Return [X, Y] of the center of cell containing provided text 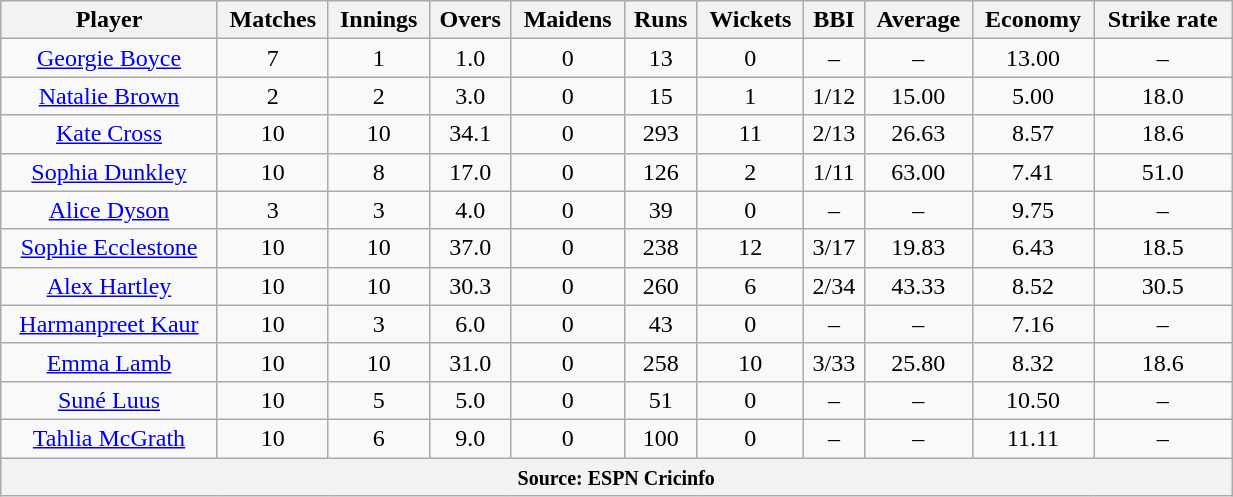
4.0 [470, 210]
11.11 [1033, 438]
Source: ESPN Cricinfo [616, 477]
8 [378, 172]
Maidens [568, 20]
Economy [1033, 20]
Georgie Boyce [109, 58]
Harmanpreet Kaur [109, 324]
126 [660, 172]
1/12 [834, 96]
19.83 [919, 248]
51 [660, 400]
5.00 [1033, 96]
34.1 [470, 134]
13.00 [1033, 58]
258 [660, 362]
6.43 [1033, 248]
5 [378, 400]
Suné Luus [109, 400]
1/11 [834, 172]
3/17 [834, 248]
6.0 [470, 324]
31.0 [470, 362]
18.0 [1163, 96]
Average [919, 20]
Innings [378, 20]
Wickets [750, 20]
100 [660, 438]
1.0 [470, 58]
293 [660, 134]
9.75 [1033, 210]
Runs [660, 20]
63.00 [919, 172]
Kate Cross [109, 134]
2/13 [834, 134]
Matches [272, 20]
39 [660, 210]
18.5 [1163, 248]
5.0 [470, 400]
37.0 [470, 248]
Emma Lamb [109, 362]
8.52 [1033, 286]
43.33 [919, 286]
11 [750, 134]
15 [660, 96]
8.57 [1033, 134]
3/33 [834, 362]
17.0 [470, 172]
Tahlia McGrath [109, 438]
12 [750, 248]
10.50 [1033, 400]
7.16 [1033, 324]
8.32 [1033, 362]
3.0 [470, 96]
Overs [470, 20]
238 [660, 248]
43 [660, 324]
Sophia Dunkley [109, 172]
51.0 [1163, 172]
25.80 [919, 362]
Sophie Ecclestone [109, 248]
Alice Dyson [109, 210]
30.5 [1163, 286]
7 [272, 58]
Alex Hartley [109, 286]
9.0 [470, 438]
BBI [834, 20]
2/34 [834, 286]
260 [660, 286]
26.63 [919, 134]
7.41 [1033, 172]
15.00 [919, 96]
13 [660, 58]
Strike rate [1163, 20]
Player [109, 20]
Natalie Brown [109, 96]
30.3 [470, 286]
